Identify which cell holds the provided text, then report its [X, Y] central coordinate. 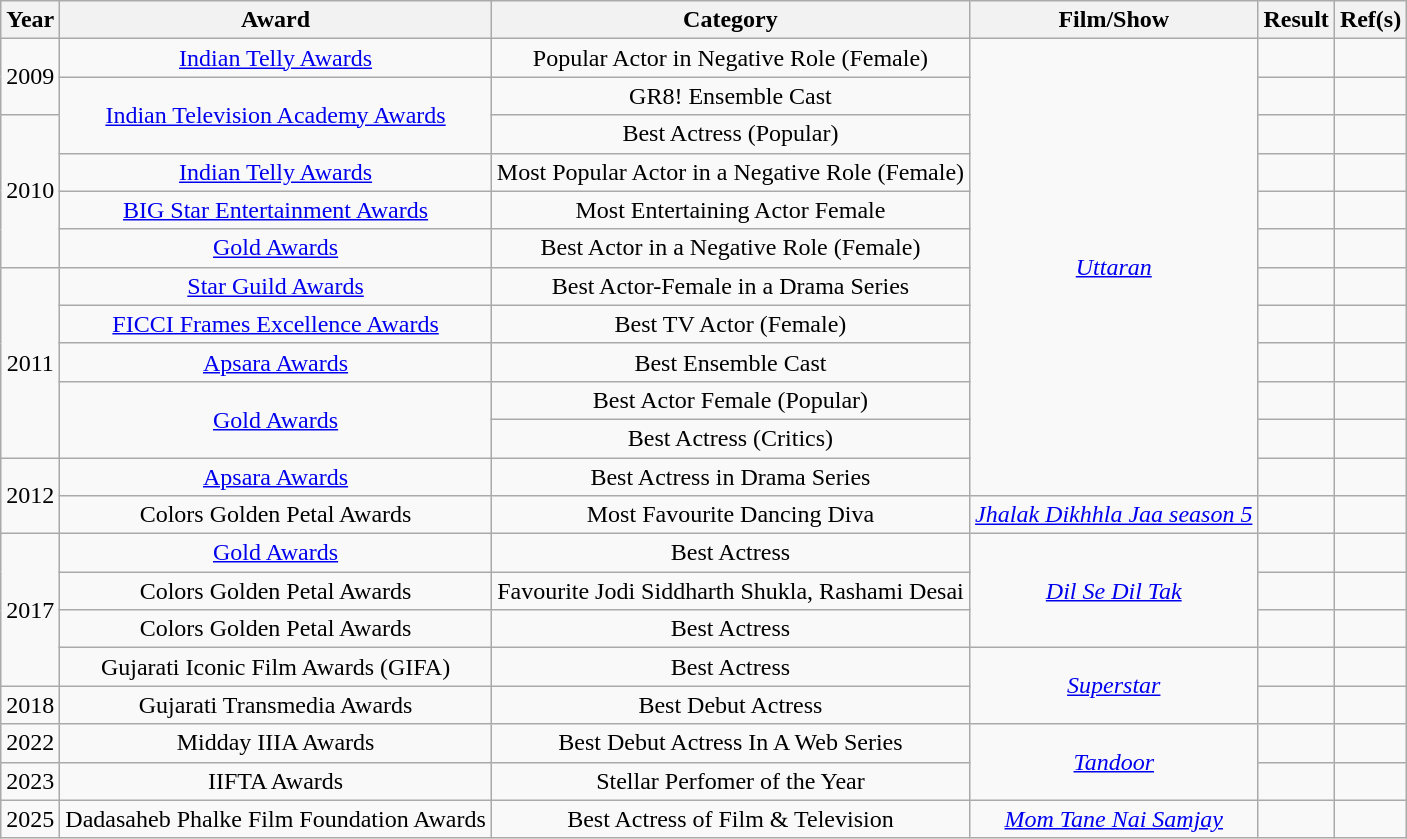
Best Ensemble Cast [730, 362]
Best TV Actor (Female) [730, 324]
Gujarati Iconic Film Awards (GIFA) [276, 667]
Year [30, 20]
Tandoor [1114, 762]
Best Actor-Female in a Drama Series [730, 286]
Dadasaheb Phalke Film Foundation Awards [276, 819]
Best Actress (Popular) [730, 134]
2025 [30, 819]
Best Debut Actress [730, 705]
Best Actress (Critics) [730, 438]
Best Debut Actress In A Web Series [730, 743]
Best Actor in a Negative Role (Female) [730, 248]
2011 [30, 362]
Most Entertaining Actor Female [730, 210]
GR8! Ensemble Cast [730, 96]
Stellar Perfomer of the Year [730, 781]
Best Actor Female (Popular) [730, 400]
Popular Actor in Negative Role (Female) [730, 58]
2012 [30, 496]
Best Actress in Drama Series [730, 477]
IIFTA Awards [276, 781]
Superstar [1114, 686]
Star Guild Awards [276, 286]
Dil Se Dil Tak [1114, 591]
2018 [30, 705]
2009 [30, 77]
Midday IIIA Awards [276, 743]
Jhalak Dikhhla Jaa season 5 [1114, 515]
Uttaran [1114, 268]
2023 [30, 781]
Most Favourite Dancing Diva [730, 515]
2010 [30, 191]
Gujarati Transmedia Awards [276, 705]
Film/Show [1114, 20]
Mom Tane Nai Samjay [1114, 819]
BIG Star Entertainment Awards [276, 210]
Category [730, 20]
Best Actress of Film & Television [730, 819]
FICCI Frames Excellence Awards [276, 324]
Favourite Jodi Siddharth Shukla, Rashami Desai [730, 591]
2022 [30, 743]
Result [1296, 20]
2017 [30, 610]
Most Popular Actor in a Negative Role (Female) [730, 172]
Indian Television Academy Awards [276, 115]
Award [276, 20]
Ref(s) [1370, 20]
